Locate the cell with the specified text and output its [x, y] center coordinate. 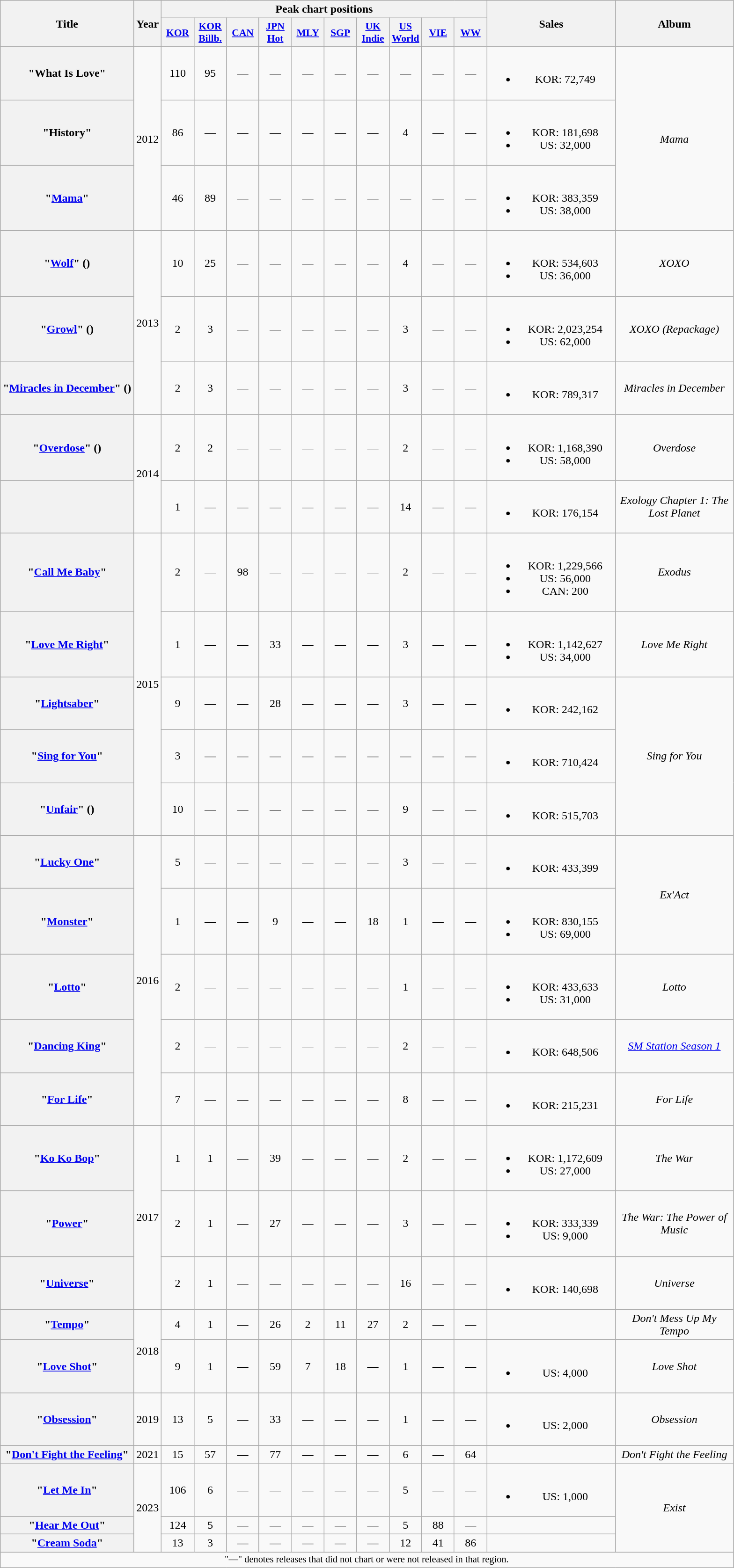
39 [275, 1158]
"Tempo" [67, 1324]
"—" denotes releases that did not chart or were not released in that region. [367, 1560]
106 [178, 1490]
UK Indie [373, 33]
26 [275, 1324]
"Call Me Baby" [67, 572]
Love Shot [674, 1366]
Don't Mess Up My Tempo [674, 1324]
2015 [148, 684]
2023 [148, 1508]
Lotto [674, 987]
"Power" [67, 1224]
Exist [674, 1508]
Album [674, 23]
KOR [178, 33]
28 [275, 704]
KORBillb. [210, 33]
US: 4,000 [551, 1366]
12 [405, 1543]
KOR: 433,399 [551, 862]
KOR: 215,231 [551, 1099]
11 [340, 1324]
KOR: 710,424 [551, 756]
KOR: 140,698 [551, 1283]
"Obsession" [67, 1419]
95 [210, 73]
KOR: 176,154 [551, 506]
"Love Shot" [67, 1366]
For Life [674, 1099]
Peak chart positions [324, 9]
8 [405, 1099]
"Lotto" [67, 987]
"Wolf" () [67, 263]
KOR: 242,162 [551, 704]
SGP [340, 33]
SM Station Season 1 [674, 1046]
VIE [438, 33]
KOR: 383,359US: 38,000 [551, 198]
"Unfair" () [67, 810]
"Sing for You" [67, 756]
2014 [148, 474]
KOR: 1,142,627US: 34,000 [551, 644]
USWorld [405, 33]
"Ko Ko Bop" [67, 1158]
Exology Chapter 1: The Lost Planet [674, 506]
XOXO (Repackage) [674, 329]
Mama [674, 139]
Miracles in December [674, 388]
89 [210, 198]
57 [210, 1454]
2021 [148, 1454]
88 [438, 1525]
"Dancing King" [67, 1046]
"Universe" [67, 1283]
XOXO [674, 263]
KOR: 2,023,254US: 62,000 [551, 329]
Sing for You [674, 756]
"Mama" [67, 198]
"Monster" [67, 921]
"Love Me Right" [67, 644]
"Cream Soda" [67, 1543]
41 [438, 1543]
2012 [148, 139]
KOR: 1,172,609US: 27,000 [551, 1158]
"Don't Fight the Feeling" [67, 1454]
2018 [148, 1351]
"Let Me In" [67, 1490]
KOR: 1,168,390US: 58,000 [551, 447]
Title [67, 23]
KOR: 534,603US: 36,000 [551, 263]
Exodus [674, 572]
77 [275, 1454]
KOR: 433,633US: 31,000 [551, 987]
Don't Fight the Feeling [674, 1454]
2016 [148, 981]
The War [674, 1158]
"Growl" () [67, 329]
WW [470, 33]
Obsession [674, 1419]
124 [178, 1525]
14 [405, 506]
"Lightsaber" [67, 704]
2019 [148, 1419]
KOR: 515,703 [551, 810]
KOR: 333,339US: 9,000 [551, 1224]
Ex'Act [674, 895]
Sales [551, 23]
"What Is Love" [67, 73]
Love Me Right [674, 644]
46 [178, 198]
JPN Hot [275, 33]
25 [210, 263]
98 [243, 572]
KOR: 181,698US: 32,000 [551, 132]
2017 [148, 1218]
64 [470, 1454]
2013 [148, 323]
CAN [243, 33]
US: 1,000 [551, 1490]
"Lucky One" [67, 862]
Overdose [674, 447]
KOR: 72,749 [551, 73]
KOR: 648,506 [551, 1046]
15 [178, 1454]
"Hear Me Out" [67, 1525]
Universe [674, 1283]
"Overdose" () [67, 447]
16 [405, 1283]
"Miracles in December" () [67, 388]
110 [178, 73]
KOR: 1,229,566US: 56,000CAN: 200 [551, 572]
KOR: 789,317 [551, 388]
Year [148, 23]
US: 2,000 [551, 1419]
MLY [308, 33]
"History" [67, 132]
59 [275, 1366]
KOR: 830,155US: 69,000 [551, 921]
The War: The Power of Music [674, 1224]
"For Life" [67, 1099]
